Determine the [X, Y] coordinate at the center of the cell enclosing the given text.  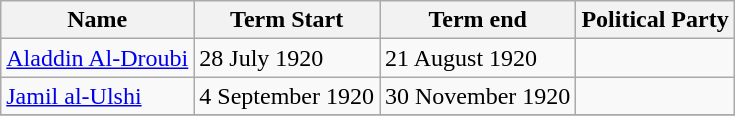
28 July 1920 [287, 58]
Name [98, 20]
21 August 1920 [478, 58]
Term end [478, 20]
Aladdin Al-Droubi [98, 58]
Jamil al-Ulshi [98, 96]
Political Party [655, 20]
Term Start [287, 20]
4 September 1920 [287, 96]
30 November 1920 [478, 96]
